Search for the cell housing the specified text and yield its [X, Y] center coordinate. 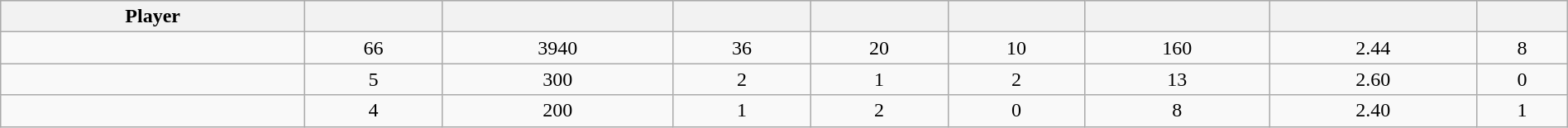
4 [374, 111]
13 [1178, 79]
2.40 [1373, 111]
Player [153, 17]
36 [742, 48]
300 [558, 79]
2.60 [1373, 79]
160 [1178, 48]
66 [374, 48]
3940 [558, 48]
5 [374, 79]
2.44 [1373, 48]
20 [879, 48]
200 [558, 111]
10 [1016, 48]
